Capture the cell that displays the provided text and extract its (x, y) central coordinate. 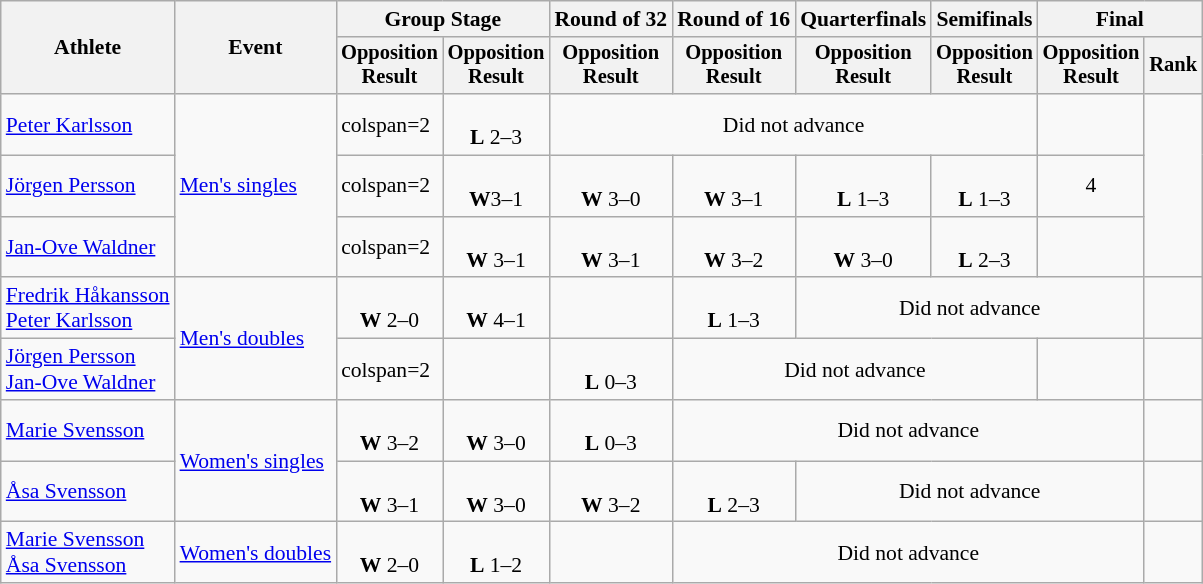
L 1–2 (496, 552)
Marie SvenssonÅsa Svensson (88, 552)
Rank (1173, 66)
Women's doubles (256, 552)
Final (1120, 19)
W3–1 (496, 186)
Men's singles (256, 186)
W 4–1 (496, 308)
4 (1092, 186)
Men's doubles (256, 339)
Åsa Svensson (88, 492)
Group Stage (442, 19)
Round of 16 (734, 19)
Athlete (88, 48)
Fredrik HåkanssonPeter Karlsson (88, 308)
Quarterfinals (863, 19)
Event (256, 48)
Jan-Ove Waldner (88, 248)
Peter Karlsson (88, 124)
Semifinals (984, 19)
Jörgen PerssonJan-Ove Waldner (88, 370)
Jörgen Persson (88, 186)
Round of 32 (610, 19)
Women's singles (256, 461)
Marie Svensson (88, 430)
